Determine the [x, y] coordinate at the center of the cell enclosing the given text.  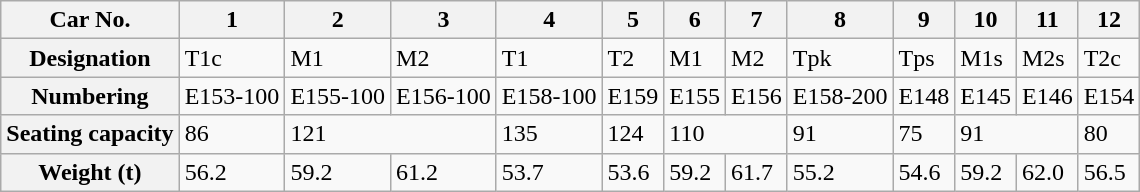
Car No. [90, 20]
Numbering [90, 96]
E158-200 [840, 96]
61.7 [757, 172]
75 [924, 134]
T1c [232, 58]
E156-100 [444, 96]
53.7 [549, 172]
8 [840, 20]
62.0 [1047, 172]
54.6 [924, 172]
56.5 [1109, 172]
56.2 [232, 172]
T2c [1109, 58]
3 [444, 20]
Weight (t) [90, 172]
86 [232, 134]
Tpk [840, 58]
Designation [90, 58]
121 [390, 134]
110 [726, 134]
Tps [924, 58]
E155-100 [338, 96]
E154 [1109, 96]
53.6 [633, 172]
E148 [924, 96]
7 [757, 20]
124 [633, 134]
E159 [633, 96]
4 [549, 20]
M1s [986, 58]
E158-100 [549, 96]
E146 [1047, 96]
E155 [695, 96]
10 [986, 20]
12 [1109, 20]
E145 [986, 96]
2 [338, 20]
T2 [633, 58]
1 [232, 20]
61.2 [444, 172]
55.2 [840, 172]
9 [924, 20]
5 [633, 20]
11 [1047, 20]
80 [1109, 134]
E153-100 [232, 96]
T1 [549, 58]
6 [695, 20]
Seating capacity [90, 134]
M2s [1047, 58]
E156 [757, 96]
135 [549, 134]
